Find where the given text appears and provide that cell's center as [X, Y] coordinate. 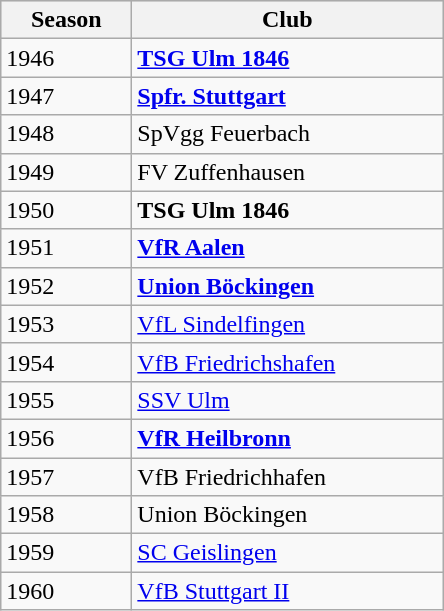
1950 [66, 210]
1948 [66, 134]
VfR Aalen [288, 248]
1955 [66, 400]
SpVgg Feuerbach [288, 134]
1946 [66, 58]
Club [288, 20]
1954 [66, 362]
1960 [66, 591]
1959 [66, 553]
VfR Heilbronn [288, 438]
1958 [66, 515]
1953 [66, 324]
1949 [66, 172]
VfB Friedrichhafen [288, 477]
1952 [66, 286]
1957 [66, 477]
Season [66, 20]
VfB Stuttgart II [288, 591]
1951 [66, 248]
1947 [66, 96]
FV Zuffenhausen [288, 172]
SC Geislingen [288, 553]
VfB Friedrichshafen [288, 362]
1956 [66, 438]
SSV Ulm [288, 400]
Spfr. Stuttgart [288, 96]
VfL Sindelfingen [288, 324]
